Return the [x, y] coordinate for the center point of the cell that contains the specified text.  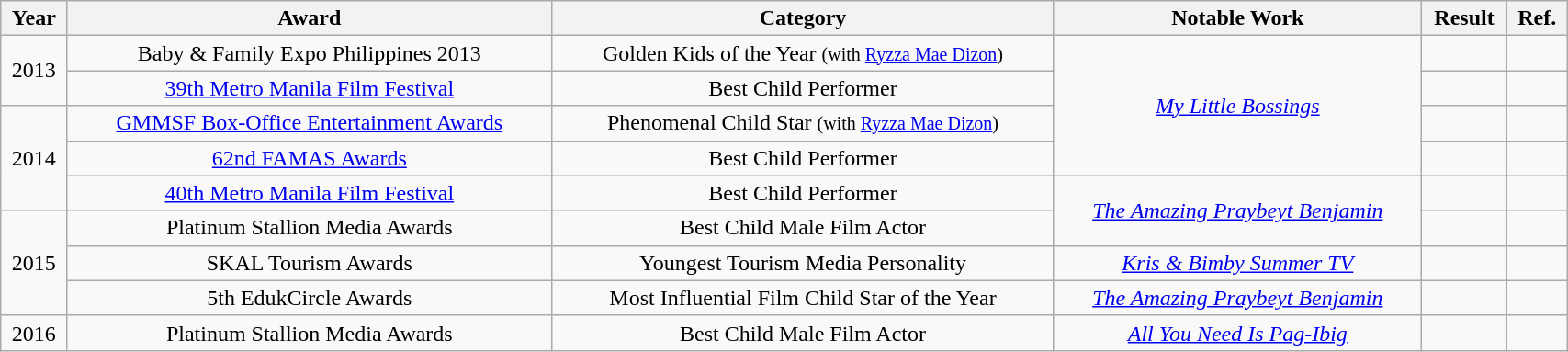
2016 [34, 333]
Result [1464, 18]
Award [310, 18]
All You Need Is Pag-Ibig [1237, 333]
Category [803, 18]
Phenomenal Child Star (with Ryzza Mae Dizon) [803, 123]
2014 [34, 158]
My Little Bossings [1237, 106]
2015 [34, 263]
Most Influential Film Child Star of the Year [803, 298]
SKAL Tourism Awards [310, 263]
39th Metro Manila Film Festival [310, 88]
5th EdukCircle Awards [310, 298]
Baby & Family Expo Philippines 2013 [310, 53]
Golden Kids of the Year (with Ryzza Mae Dizon) [803, 53]
Kris & Bimby Summer TV [1237, 263]
2013 [34, 71]
Year [34, 18]
Ref. [1538, 18]
Notable Work [1237, 18]
40th Metro Manila Film Festival [310, 193]
Youngest Tourism Media Personality [803, 263]
GMMSF Box-Office Entertainment Awards [310, 123]
62nd FAMAS Awards [310, 158]
